Extract the [x, y] coordinate from the center of the cell holding the provided text.  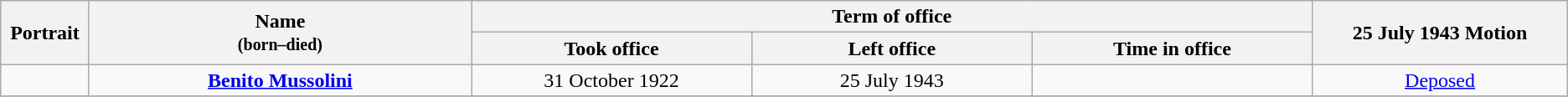
25 July 1943 Motion [1440, 33]
Portrait [45, 33]
25 July 1943 [891, 80]
Left office [891, 48]
Term of office [892, 17]
31 October 1922 [611, 80]
Time in office [1173, 48]
Benito Mussolini [280, 80]
Name(born–died) [280, 33]
Deposed [1440, 80]
Took office [611, 48]
